Return the (X, Y) coordinate for the center point of the cell that contains the specified text.  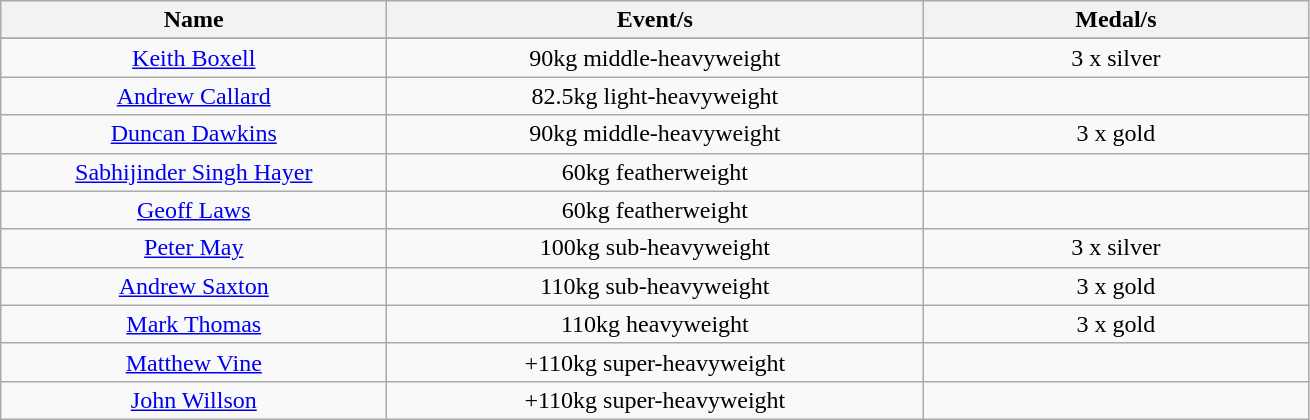
Geoff Laws (194, 210)
100kg sub-heavyweight (655, 248)
Medal/s (1116, 20)
Andrew Saxton (194, 286)
Andrew Callard (194, 96)
Matthew Vine (194, 362)
110kg sub-heavyweight (655, 286)
Mark Thomas (194, 324)
Name (194, 20)
Keith Boxell (194, 58)
John Willson (194, 400)
110kg heavyweight (655, 324)
Duncan Dawkins (194, 134)
Event/s (655, 20)
Sabhijinder Singh Hayer (194, 172)
Peter May (194, 248)
82.5kg light-heavyweight (655, 96)
